Extract the [x, y] coordinate from the center of the cell holding the provided text.  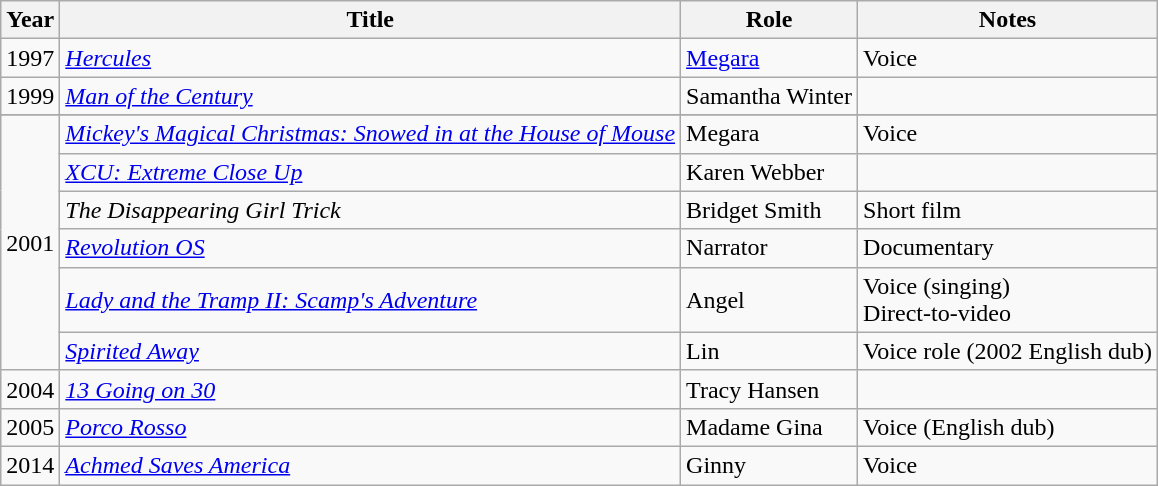
1997 [30, 58]
Voice (singing)Direct-to-video [1008, 300]
Angel [770, 300]
2004 [30, 389]
Year [30, 20]
Porco Rosso [370, 427]
13 Going on 30 [370, 389]
1999 [30, 96]
Spirited Away [370, 351]
Voice (English dub) [1008, 427]
XCU: Extreme Close Up [370, 172]
Lin [770, 351]
Narrator [770, 248]
Karen Webber [770, 172]
The Disappearing Girl Trick [370, 210]
Role [770, 20]
Mickey's Magical Christmas: Snowed in at the House of Mouse [370, 134]
Tracy Hansen [770, 389]
2001 [30, 242]
Short film [1008, 210]
Lady and the Tramp II: Scamp's Adventure [370, 300]
Title [370, 20]
Voice role (2002 English dub) [1008, 351]
2005 [30, 427]
Man of the Century [370, 96]
Revolution OS [370, 248]
Ginny [770, 465]
Madame Gina [770, 427]
Hercules [370, 58]
Notes [1008, 20]
Achmed Saves America [370, 465]
Samantha Winter [770, 96]
Bridget Smith [770, 210]
Documentary [1008, 248]
2014 [30, 465]
